Pinpoint the cell where the given text exists, returning its [x, y] midpoint coordinate. 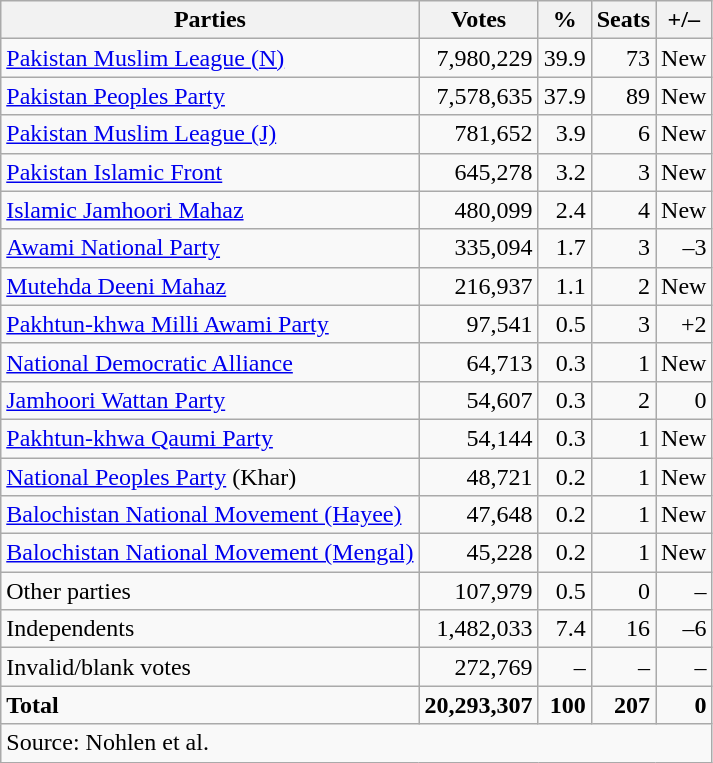
–6 [684, 629]
645,278 [478, 172]
7.4 [564, 629]
Pakistan Islamic Front [210, 172]
37.9 [564, 96]
54,144 [478, 438]
Pakhtun-khwa Milli Awami Party [210, 324]
Pakhtun-khwa Qaumi Party [210, 438]
89 [623, 96]
Other parties [210, 591]
6 [623, 134]
45,228 [478, 553]
20,293,307 [478, 705]
Pakistan Peoples Party [210, 96]
7,578,635 [478, 96]
Mutehda Deeni Mahaz [210, 286]
Independents [210, 629]
47,648 [478, 515]
272,769 [478, 667]
Pakistan Muslim League (J) [210, 134]
2.4 [564, 210]
107,979 [478, 591]
Balochistan National Movement (Mengal) [210, 553]
National Democratic Alliance [210, 362]
781,652 [478, 134]
+/– [684, 20]
1.7 [564, 248]
480,099 [478, 210]
39.9 [564, 58]
Awami National Party [210, 248]
Islamic Jamhoori Mahaz [210, 210]
Votes [478, 20]
3.9 [564, 134]
Jamhoori Wattan Party [210, 400]
4 [623, 210]
335,094 [478, 248]
Parties [210, 20]
1.1 [564, 286]
16 [623, 629]
Source: Nohlen et al. [356, 743]
207 [623, 705]
Balochistan National Movement (Hayee) [210, 515]
73 [623, 58]
% [564, 20]
Seats [623, 20]
48,721 [478, 477]
216,937 [478, 286]
1,482,033 [478, 629]
3.2 [564, 172]
97,541 [478, 324]
+2 [684, 324]
7,980,229 [478, 58]
Invalid/blank votes [210, 667]
64,713 [478, 362]
Pakistan Muslim League (N) [210, 58]
100 [564, 705]
Total [210, 705]
National Peoples Party (Khar) [210, 477]
54,607 [478, 400]
–3 [684, 248]
